Locate the cell with the specified text and output its [X, Y] center coordinate. 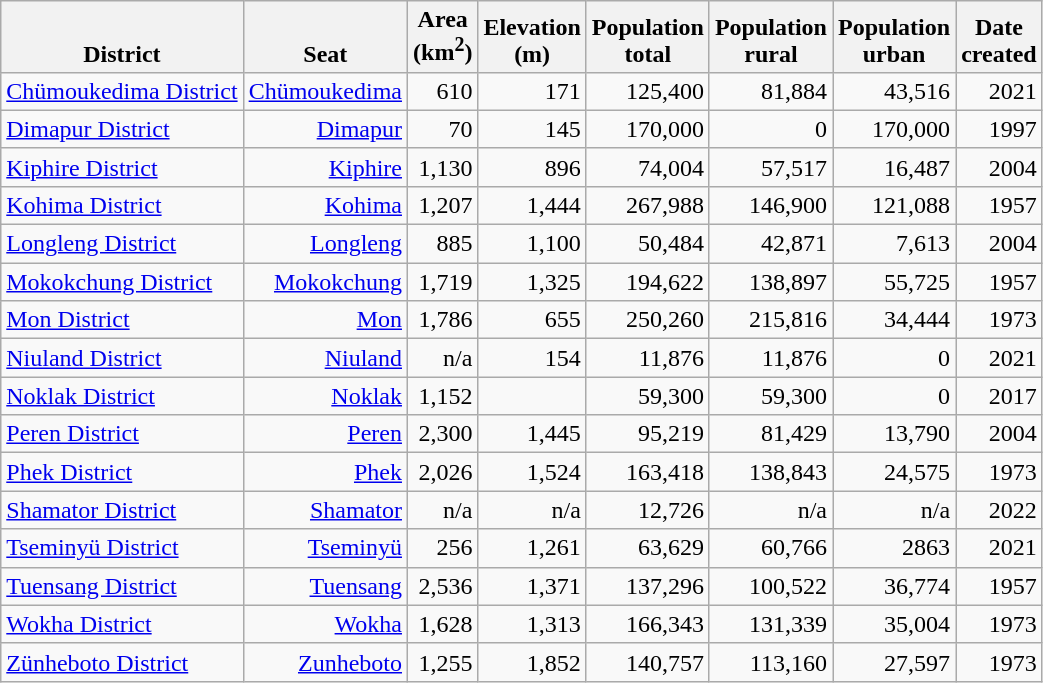
1,100 [532, 244]
171 [532, 91]
1,628 [443, 624]
Populationrural [770, 37]
1,852 [532, 662]
Niuland [325, 358]
57,517 [770, 167]
138,897 [770, 282]
896 [532, 167]
2,536 [443, 586]
55,725 [894, 282]
Niuland District [122, 358]
1,444 [532, 205]
Zünheboto District [122, 662]
7,613 [894, 244]
Datecreated [1000, 37]
Dimapur [325, 129]
70 [443, 129]
Tuensang [325, 586]
Kiphire District [122, 167]
60,766 [770, 548]
Shamator [325, 510]
24,575 [894, 472]
36,774 [894, 586]
140,757 [648, 662]
Elevation(m) [532, 37]
1,313 [532, 624]
Wokha [325, 624]
Kohima District [122, 205]
113,160 [770, 662]
250,260 [648, 320]
63,629 [648, 548]
163,418 [648, 472]
Chümoukedima District [122, 91]
2022 [1000, 510]
Mokokchung District [122, 282]
Phek District [122, 472]
95,219 [648, 434]
Kiphire [325, 167]
Chümoukedima [325, 91]
50,484 [648, 244]
256 [443, 548]
1,786 [443, 320]
Noklak District [122, 396]
81,884 [770, 91]
35,004 [894, 624]
1,152 [443, 396]
1,524 [532, 472]
145 [532, 129]
1,261 [532, 548]
1,325 [532, 282]
Longleng [325, 244]
267,988 [648, 205]
1,445 [532, 434]
194,622 [648, 282]
1,130 [443, 167]
Mon [325, 320]
137,296 [648, 586]
2017 [1000, 396]
District [122, 37]
Mon District [122, 320]
81,429 [770, 434]
Zunheboto [325, 662]
42,871 [770, 244]
13,790 [894, 434]
1,255 [443, 662]
Dimapur District [122, 129]
74,004 [648, 167]
1,207 [443, 205]
100,522 [770, 586]
Kohima [325, 205]
Tseminyü District [122, 548]
655 [532, 320]
43,516 [894, 91]
27,597 [894, 662]
Seat [325, 37]
Mokokchung [325, 282]
166,343 [648, 624]
215,816 [770, 320]
1,719 [443, 282]
Longleng District [122, 244]
12,726 [648, 510]
138,843 [770, 472]
Peren District [122, 434]
Populationtotal [648, 37]
121,088 [894, 205]
2863 [894, 548]
2,026 [443, 472]
2,300 [443, 434]
16,487 [894, 167]
125,400 [648, 91]
Noklak [325, 396]
610 [443, 91]
Shamator District [122, 510]
885 [443, 244]
154 [532, 358]
131,339 [770, 624]
1997 [1000, 129]
Tuensang District [122, 586]
1,371 [532, 586]
Phek [325, 472]
Wokha District [122, 624]
Area(km2) [443, 37]
146,900 [770, 205]
Tseminyü [325, 548]
Peren [325, 434]
Populationurban [894, 37]
34,444 [894, 320]
